Determine the (x, y) coordinate at the center of the cell enclosing the given text.  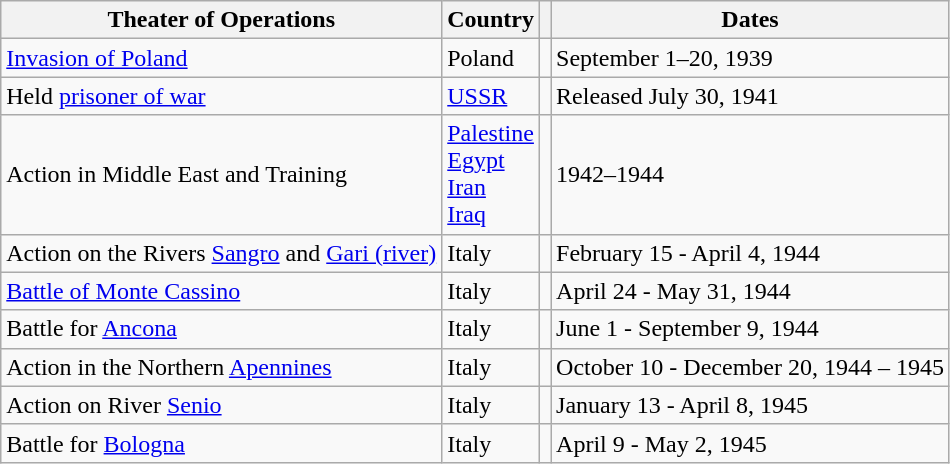
June 1 - September 9, 1944 (750, 329)
Battle for Bologna (222, 443)
Invasion of Poland (222, 58)
Poland (491, 58)
Battle for Ancona (222, 329)
Theater of Operations (222, 20)
Action in the Northern Apennines (222, 367)
Action on the Rivers Sangro and Gari (river) (222, 253)
Held prisoner of war (222, 96)
Country (491, 20)
Action on River Senio (222, 405)
Released July 30, 1941 (750, 96)
Action in Middle East and Training (222, 174)
USSR (491, 96)
Dates (750, 20)
September 1–20, 1939 (750, 58)
1942–1944 (750, 174)
April 24 - May 31, 1944 (750, 291)
January 13 - April 8, 1945 (750, 405)
October 10 - December 20, 1944 – 1945 (750, 367)
PalestineEgyptIranIraq (491, 174)
February 15 - April 4, 1944 (750, 253)
April 9 - May 2, 1945 (750, 443)
Battle of Monte Cassino (222, 291)
